Find where the given text appears and provide that cell's center as (X, Y) coordinate. 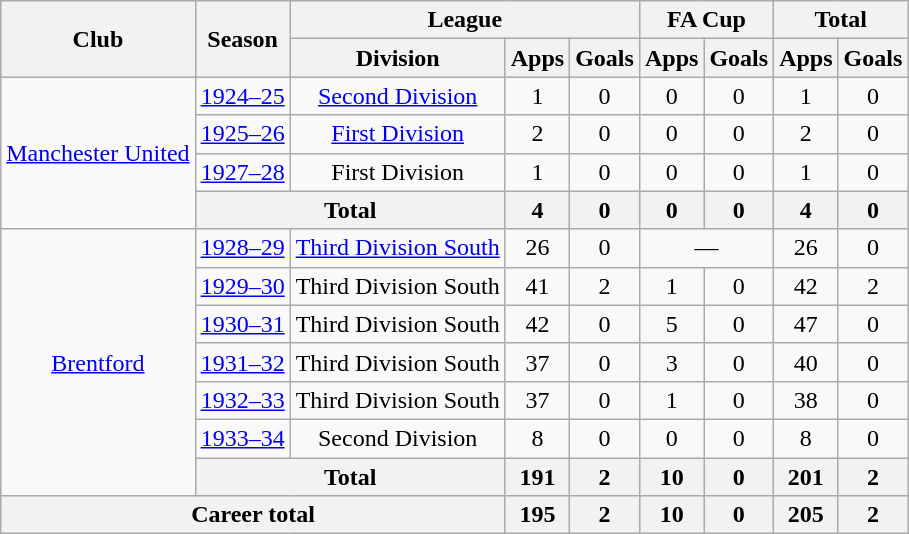
201 (806, 477)
Brentford (98, 362)
Club (98, 39)
Manchester United (98, 153)
1929–30 (242, 286)
League (464, 20)
1928–29 (242, 248)
40 (806, 362)
Season (242, 39)
1930–31 (242, 324)
1927–28 (242, 172)
FA Cup (706, 20)
1933–34 (242, 438)
191 (537, 477)
47 (806, 324)
1932–33 (242, 400)
3 (671, 362)
205 (806, 515)
Career total (253, 515)
195 (537, 515)
1925–26 (242, 134)
38 (806, 400)
41 (537, 286)
Division (398, 58)
5 (671, 324)
1931–32 (242, 362)
— (706, 248)
1924–25 (242, 96)
